Output the [X, Y] coordinate of the center of the cell containing the given text.  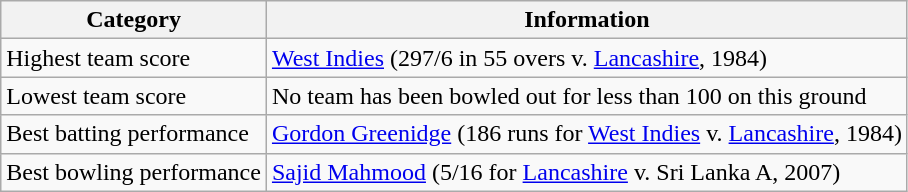
Sajid Mahmood (5/16 for Lancashire v. Sri Lanka A, 2007) [586, 172]
Category [134, 20]
Best bowling performance [134, 172]
Information [586, 20]
Gordon Greenidge (186 runs for West Indies v. Lancashire, 1984) [586, 134]
West Indies (297/6 in 55 overs v. Lancashire, 1984) [586, 58]
Lowest team score [134, 96]
Best batting performance [134, 134]
No team has been bowled out for less than 100 on this ground [586, 96]
Highest team score [134, 58]
